Identify which cell holds the provided text, then report its [x, y] central coordinate. 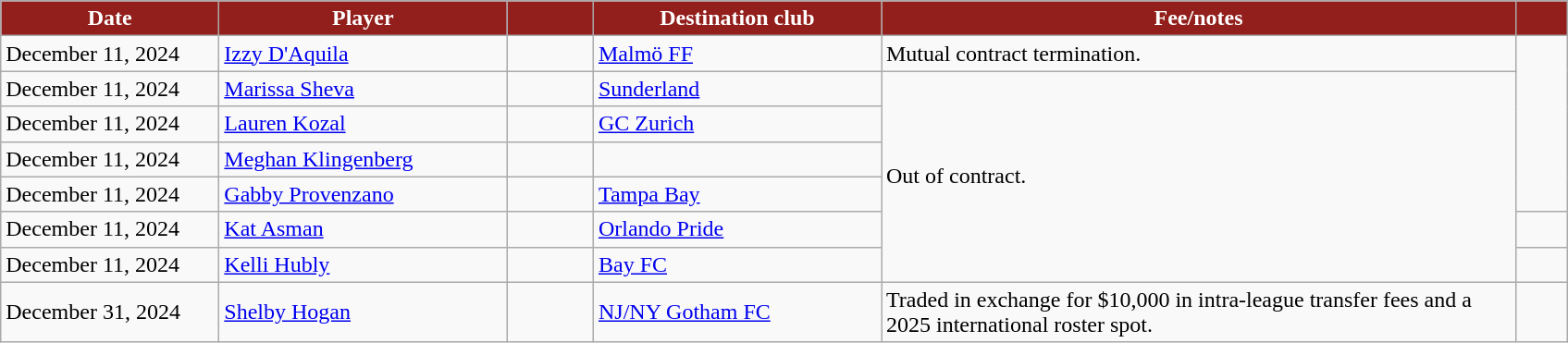
Kelli Hubly [363, 264]
December 31, 2024 [110, 312]
Destination club [736, 18]
Lauren Kozal [363, 124]
Mutual contract termination. [1198, 54]
Fee/notes [1198, 18]
Malmö FF [736, 54]
Player [363, 18]
Tampa Bay [736, 194]
NJ/NY Gotham FC [736, 312]
Gabby Provenzano [363, 194]
Traded in exchange for $10,000 in intra-league transfer fees and a 2025 international roster spot. [1198, 312]
GC Zurich [736, 124]
Kat Asman [363, 229]
Date [110, 18]
Bay FC [736, 264]
Sunderland [736, 89]
Orlando Pride [736, 229]
Izzy D'Aquila [363, 54]
Shelby Hogan [363, 312]
Meghan Klingenberg [363, 159]
Marissa Sheva [363, 89]
Out of contract. [1198, 177]
